Locate the cell with the specified text and output its [x, y] center coordinate. 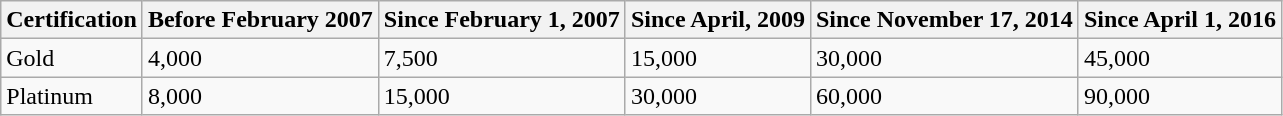
Since February 1, 2007 [502, 20]
Before February 2007 [260, 20]
4,000 [260, 58]
8,000 [260, 96]
Platinum [72, 96]
Since April, 2009 [718, 20]
7,500 [502, 58]
Since November 17, 2014 [944, 20]
45,000 [1180, 58]
90,000 [1180, 96]
Certification [72, 20]
Since April 1, 2016 [1180, 20]
Gold [72, 58]
60,000 [944, 96]
